Return the (x, y) coordinate for the center point of the cell that contains the specified text.  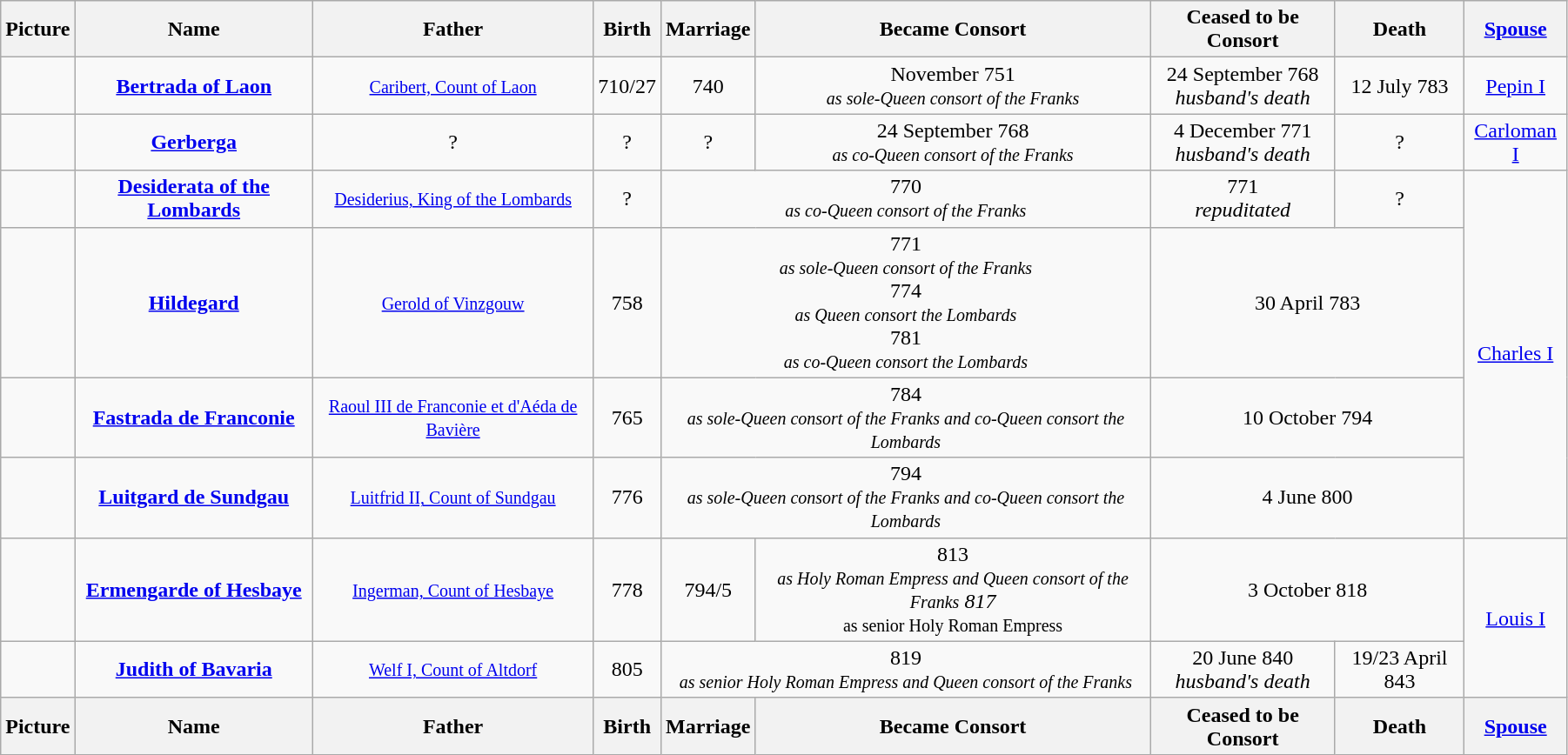
24 September 768as co-Queen consort of the Franks (953, 143)
Desiderius, King of the Lombards (452, 198)
794as sole-Queen consort of the Franks and co-Queen consort the Lombards (907, 498)
Fastrada de Franconie (193, 418)
784 as sole-Queen consort of the Franks and co-Queen consort the Lombards (907, 418)
Gerold of Vinzgouw (452, 303)
Pepin I (1516, 85)
740 (708, 85)
Raoul III de Franconie et d'Aéda de Bavière (452, 418)
805 (627, 670)
4 June 800 (1307, 498)
Welf I, Count of Altdorf (452, 670)
12 July 783 (1399, 85)
771repuditated (1243, 198)
4 December 771husband's death (1243, 143)
813as Holy Roman Empress and Queen consort of the Franks 817as senior Holy Roman Empress (953, 590)
10 October 794 (1307, 418)
3 October 818 (1307, 590)
794/5 (708, 590)
Desiderata of the Lombards (193, 198)
765 (627, 418)
Luitfrid II, Count of Sundgau (452, 498)
Caribert, Count of Laon (452, 85)
Charles I (1516, 354)
771 as sole-Queen consort of the Franks 774 as Queen consort the Lombards781 as co-Queen consort the Lombards (907, 303)
776 (627, 498)
Louis I (1516, 618)
Judith of Bavaria (193, 670)
819as senior Holy Roman Empress and Queen consort of the Franks (907, 670)
778 (627, 590)
Ermengarde of Hesbaye (193, 590)
770as co-Queen consort of the Franks (907, 198)
19/23 April 843 (1399, 670)
Ingerman, Count of Hesbaye (452, 590)
November 751as sole-Queen consort of the Franks (953, 85)
20 June 840husband's death (1243, 670)
Carloman I (1516, 143)
758 (627, 303)
Bertrada of Laon (193, 85)
Gerberga (193, 143)
30 April 783 (1307, 303)
Hildegard (193, 303)
710/27 (627, 85)
Luitgard de Sundgau (193, 498)
24 September 768husband's death (1243, 85)
